From the cell containing the given text, extract its center point as [X, Y] coordinate. 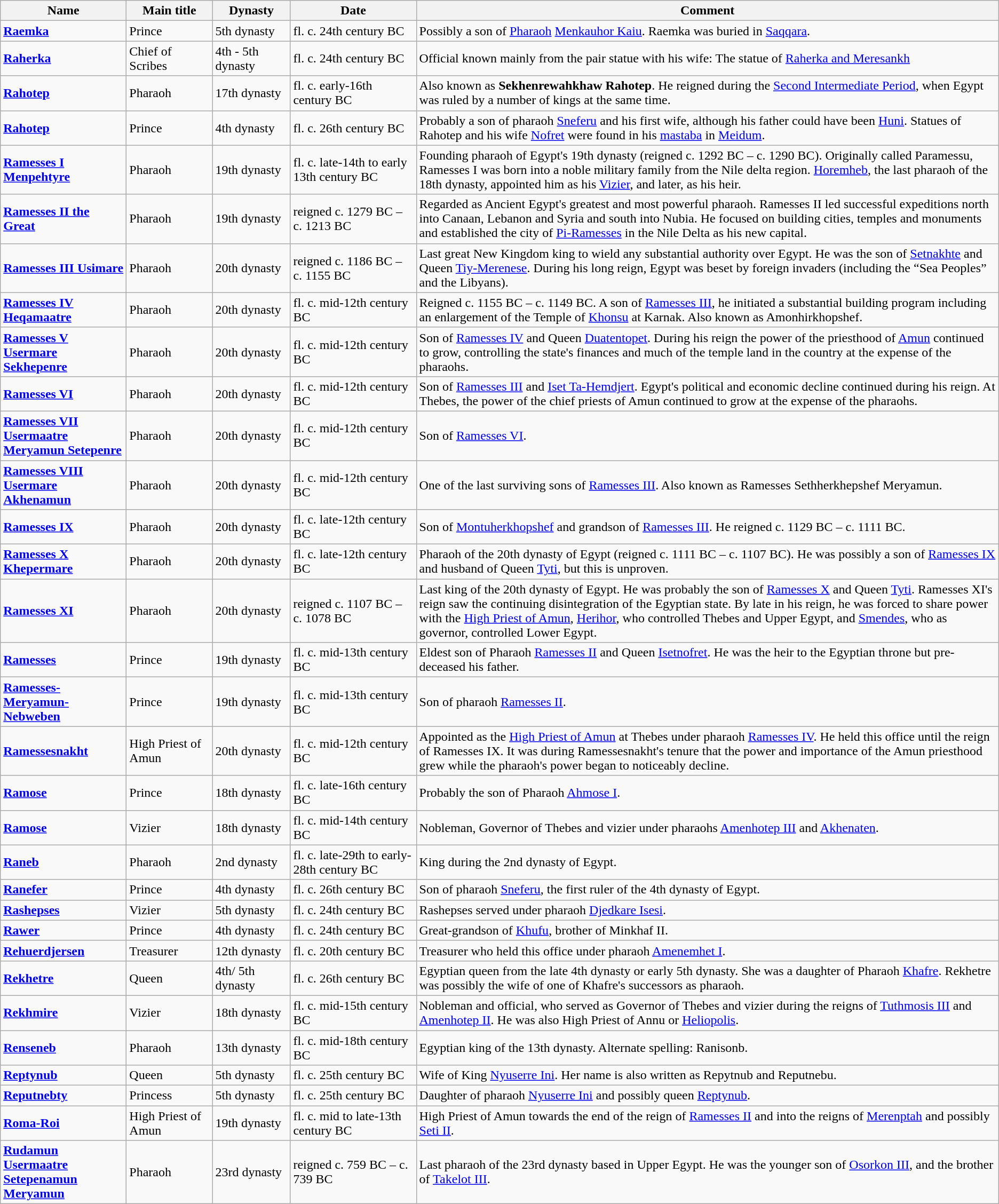
Roma-Roi [64, 1123]
23rd dynasty [251, 1172]
Ramesses XI [64, 611]
Son of pharaoh Sneferu, the first ruler of the 4th dynasty of Egypt. [708, 890]
Raherka [64, 59]
13th dynasty [251, 1047]
Ramesses IX [64, 527]
Son of Montuherkhopshef and grandson of Ramesses III. He reigned c. 1129 BC – c. 1111 BC. [708, 527]
fl. c. 20th century BC [353, 950]
Treasurer [170, 950]
Date [353, 11]
Rashepses [64, 910]
Renseneb [64, 1047]
Official known mainly from the pair statue with his wife: The statue of Raherka and Meresankh [708, 59]
Reputnebty [64, 1096]
Ranefer [64, 890]
One of the last surviving sons of Ramesses III. Also known as Ramesses Sethherkhepshef Meryamun. [708, 485]
Princess [170, 1096]
Raneb [64, 862]
Comment [708, 11]
Ramesses IV Heqamaatre [64, 310]
fl. c. mid to late-13th century BC [353, 1123]
Ramesses I Menpehtyre [64, 170]
Name [64, 11]
Ramesses X Khepermare [64, 561]
Raemka [64, 31]
reigned c. 1279 BC – c. 1213 BC [353, 219]
fl. c. late-16th century BC [353, 793]
Ramessesnakht [64, 751]
fl. c. late-14th to early 13th century BC [353, 170]
4th/ 5th dynasty [251, 978]
Possibly a son of Pharaoh Menkauhor Kaiu. Raemka was buried in Saqqara. [708, 31]
Reptynub [64, 1075]
fl. c. mid-14th century BC [353, 827]
Ramesses VIII Usermare Akhenamun [64, 485]
Treasurer who held this office under pharaoh Amenemhet I. [708, 950]
Ramesses [64, 660]
Rawer [64, 930]
Daughter of pharaoh Nyuserre Ini and possibly queen Reptynub. [708, 1096]
King during the 2nd dynasty of Egypt. [708, 862]
4th - 5th dynasty [251, 59]
Wife of King Nyuserre Ini. Her name is also written as Repytnub and Reputnebu. [708, 1075]
Ramesses III Usimare [64, 268]
Son of pharaoh Ramesses II. [708, 702]
reigned c. 1107 BC – c. 1078 BC [353, 611]
Probably the son of Pharaoh Ahmose I. [708, 793]
Main title [170, 11]
Ramesses-Meryamun-Nebweben [64, 702]
fl. c. early-16th century BC [353, 93]
Egyptian king of the 13th dynasty. Alternate spelling: Ranisonb. [708, 1047]
reigned c. 1186 BC – c. 1155 BC [353, 268]
Nobleman, Governor of Thebes and vizier under pharaohs Amenhotep III and Akhenaten. [708, 827]
Rudamun Usermaatre Setepenamun Meryamun [64, 1172]
Also known as Sekhenrewahkhaw Rahotep. He reigned during the Second Intermediate Period, when Egypt was ruled by a number of kings at the same time. [708, 93]
High Priest of Amun towards the end of the reign of Ramesses II and into the reigns of Merenptah and possibly Seti II. [708, 1123]
fl. c. mid-15th century BC [353, 1013]
Dynasty [251, 11]
fl. c. late-29th to early-28th century BC [353, 862]
Son of Ramesses VI. [708, 435]
Rekhmire [64, 1013]
fl. c. mid-18th century BC [353, 1047]
Rekhetre [64, 978]
Great-grandson of Khufu, brother of Minkhaf II. [708, 930]
Ramesses VII Usermaatre Meryamun Setepenre [64, 435]
Eldest son of Pharaoh Ramesses II and Queen Isetnofret. He was the heir to the Egyptian throne but pre-deceased his father. [708, 660]
Rehuerdjersen [64, 950]
2nd dynasty [251, 862]
Ramesses II the Great [64, 219]
reigned c. 759 BC – c. 739 BC [353, 1172]
12th dynasty [251, 950]
17th dynasty [251, 93]
Last pharaoh of the 23rd dynasty based in Upper Egypt. He was the younger son of Osorkon III, and the brother of Takelot III. [708, 1172]
Rashepses served under pharaoh Djedkare Isesi. [708, 910]
Ramesses VI [64, 394]
Chief of Scribes [170, 59]
Ramesses V Usermare Sekhepenre [64, 352]
